Locate the cell with the specified text and output its (x, y) center coordinate. 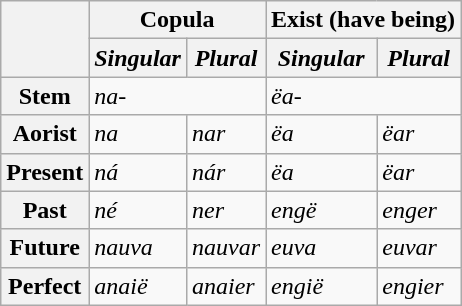
enger (419, 210)
ner (226, 210)
na- (178, 96)
Past (45, 210)
euvar (419, 248)
ëa- (364, 96)
nár (226, 172)
Aorist (45, 134)
nauvar (226, 248)
euva (322, 248)
anaië (138, 286)
Perfect (45, 286)
Future (45, 248)
engië (322, 286)
anaier (226, 286)
Exist (have being) (364, 20)
Stem (45, 96)
Present (45, 172)
nauva (138, 248)
engier (419, 286)
ná (138, 172)
engë (322, 210)
na (138, 134)
Copula (178, 20)
nar (226, 134)
né (138, 210)
